From the cell containing the given text, extract its center point as [X, Y] coordinate. 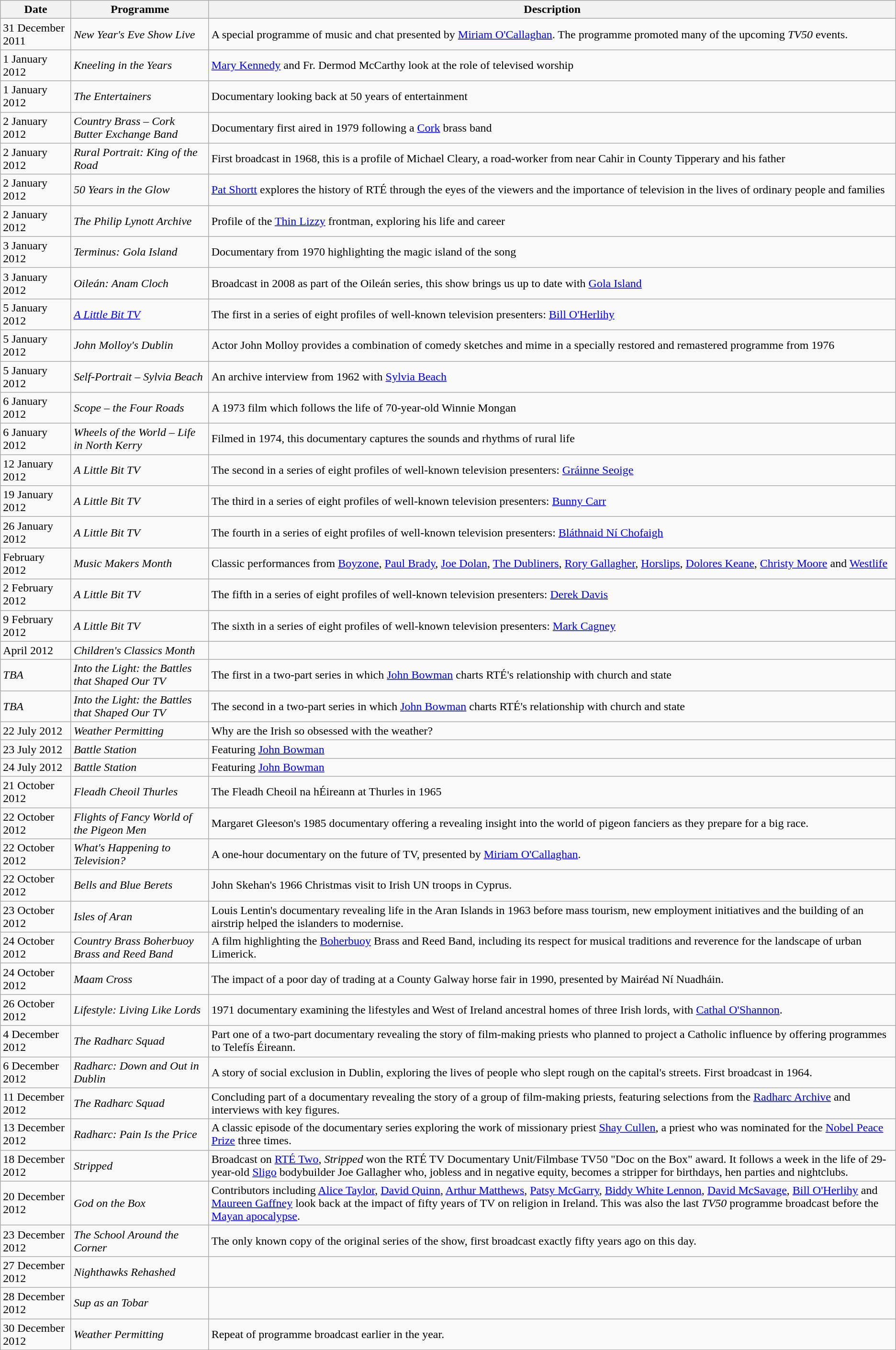
50 Years in the Glow [140, 190]
26 January 2012 [36, 532]
4 December 2012 [36, 1041]
23 July 2012 [36, 749]
Why are the Irish so obsessed with the weather? [552, 731]
Kneeling in the Years [140, 65]
The third in a series of eight profiles of well-known television presenters: Bunny Carr [552, 502]
30 December 2012 [36, 1334]
The second in a two-part series in which John Bowman charts RTÉ's relationship with church and state [552, 706]
Fleadh Cheoil Thurles [140, 792]
12 January 2012 [36, 470]
Flights of Fancy World of the Pigeon Men [140, 823]
Programme [140, 10]
Children's Classics Month [140, 650]
1971 documentary examining the lifestyles and West of Ireland ancestral homes of three Irish lords, with Cathal O'Shannon. [552, 1010]
February 2012 [36, 564]
22 July 2012 [36, 731]
The Entertainers [140, 97]
Documentary from 1970 highlighting the magic island of the song [552, 252]
A one-hour documentary on the future of TV, presented by Miriam O'Callaghan. [552, 855]
26 October 2012 [36, 1010]
The Philip Lynott Archive [140, 221]
A story of social exclusion in Dublin, exploring the lives of people who slept rough on the capital's streets. First broadcast in 1964. [552, 1072]
The sixth in a series of eight profiles of well-known television presenters: Mark Cagney [552, 626]
Repeat of programme broadcast earlier in the year. [552, 1334]
What's Happening to Television? [140, 855]
Broadcast in 2008 as part of the Oileán series, this show brings us up to date with Gola Island [552, 283]
A special programme of music and chat presented by Miriam O'Callaghan. The programme promoted many of the upcoming TV50 events. [552, 34]
6 December 2012 [36, 1072]
Pat Shortt explores the history of RTÉ through the eyes of the viewers and the importance of television in the lives of ordinary people and families [552, 190]
Rural Portrait: King of the Road [140, 159]
Classic performances from Boyzone, Paul Brady, Joe Dolan, The Dubliners, Rory Gallagher, Horslips, Dolores Keane, Christy Moore and Westlife [552, 564]
The fourth in a series of eight profiles of well-known television presenters: Bláthnaid Ní Chofaigh [552, 532]
Stripped [140, 1166]
Lifestyle: Living Like Lords [140, 1010]
11 December 2012 [36, 1104]
Music Makers Month [140, 564]
18 December 2012 [36, 1166]
31 December 2011 [36, 34]
Nighthawks Rehashed [140, 1272]
Mary Kennedy and Fr. Dermod McCarthy look at the role of televised worship [552, 65]
Radharc: Pain Is the Price [140, 1134]
20 December 2012 [36, 1203]
Actor John Molloy provides a combination of comedy sketches and mime in a specially restored and remastered programme from 1976 [552, 346]
The only known copy of the original series of the show, first broadcast exactly fifty years ago on this day. [552, 1240]
The first in a series of eight profiles of well-known television presenters: Bill O'Herlihy [552, 314]
The fifth in a series of eight profiles of well-known television presenters: Derek Davis [552, 594]
John Molloy's Dublin [140, 346]
The School Around the Corner [140, 1240]
Wheels of the World – Life in North Kerry [140, 439]
Scope – the Four Roads [140, 408]
New Year's Eve Show Live [140, 34]
Maam Cross [140, 979]
13 December 2012 [36, 1134]
24 July 2012 [36, 767]
April 2012 [36, 650]
An archive interview from 1962 with Sylvia Beach [552, 376]
Profile of the Thin Lizzy frontman, exploring his life and career [552, 221]
Documentary looking back at 50 years of entertainment [552, 97]
John Skehan's 1966 Christmas visit to Irish UN troops in Cyprus. [552, 885]
Isles of Aran [140, 917]
Sup as an Tobar [140, 1303]
The first in a two-part series in which John Bowman charts RTÉ's relationship with church and state [552, 675]
Oileán: Anam Cloch [140, 283]
Self-Portrait – Sylvia Beach [140, 376]
A 1973 film which follows the life of 70-year-old Winnie Mongan [552, 408]
Radharc: Down and Out in Dublin [140, 1072]
The second in a series of eight profiles of well-known television presenters: Gráinne Seoige [552, 470]
2 February 2012 [36, 594]
28 December 2012 [36, 1303]
Country Brass Boherbuoy Brass and Reed Band [140, 948]
Country Brass – Cork Butter Exchange Band [140, 127]
The Fleadh Cheoil na hÉireann at Thurles in 1965 [552, 792]
9 February 2012 [36, 626]
19 January 2012 [36, 502]
The impact of a poor day of trading at a County Galway horse fair in 1990, presented by Mairéad Ní Nuadháin. [552, 979]
Bells and Blue Berets [140, 885]
23 December 2012 [36, 1240]
God on the Box [140, 1203]
Terminus: Gola Island [140, 252]
First broadcast in 1968, this is a profile of Michael Cleary, a road-worker from near Cahir in County Tipperary and his father [552, 159]
Date [36, 10]
Margaret Gleeson's 1985 documentary offering a revealing insight into the world of pigeon fanciers as they prepare for a big race. [552, 823]
21 October 2012 [36, 792]
27 December 2012 [36, 1272]
Filmed in 1974, this documentary captures the sounds and rhythms of rural life [552, 439]
Description [552, 10]
Documentary first aired in 1979 following a Cork brass band [552, 127]
23 October 2012 [36, 917]
